Capture the cell that displays the provided text and extract its [x, y] central coordinate. 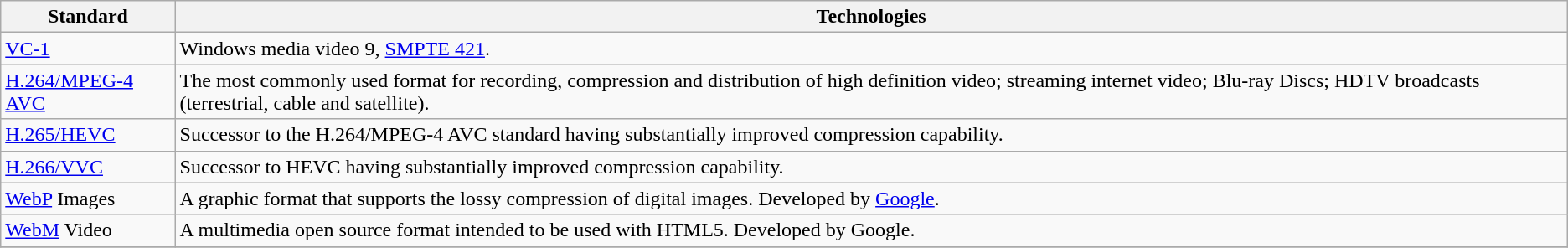
H.265/HEVC [88, 135]
A graphic format that supports the lossy compression of digital images. Developed by Google. [871, 199]
Standard [88, 17]
VC-1 [88, 49]
Windows media video 9, SMPTE 421. [871, 49]
WebP Images [88, 199]
A multimedia open source format intended to be used with HTML5. Developed by Google. [871, 230]
Successor to the H.264/MPEG-4 AVC standard having substantially improved compression capability. [871, 135]
WebM Video [88, 230]
Technologies [871, 17]
H.266/VVC [88, 167]
H.264/MPEG-4 AVC [88, 92]
Successor to HEVC having substantially improved compression capability. [871, 167]
